For the text-containing cell, return its midpoint in [x, y] coordinate format. 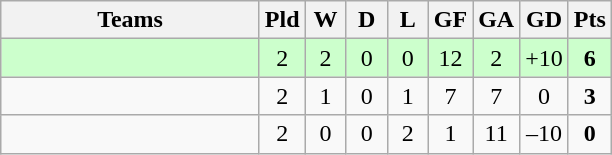
Teams [130, 20]
W [326, 20]
GF [450, 20]
11 [496, 134]
3 [590, 96]
12 [450, 58]
D [366, 20]
6 [590, 58]
+10 [544, 58]
GA [496, 20]
GD [544, 20]
Pld [282, 20]
L [408, 20]
Pts [590, 20]
–10 [544, 134]
